From the cell containing the given text, extract its center point as (x, y) coordinate. 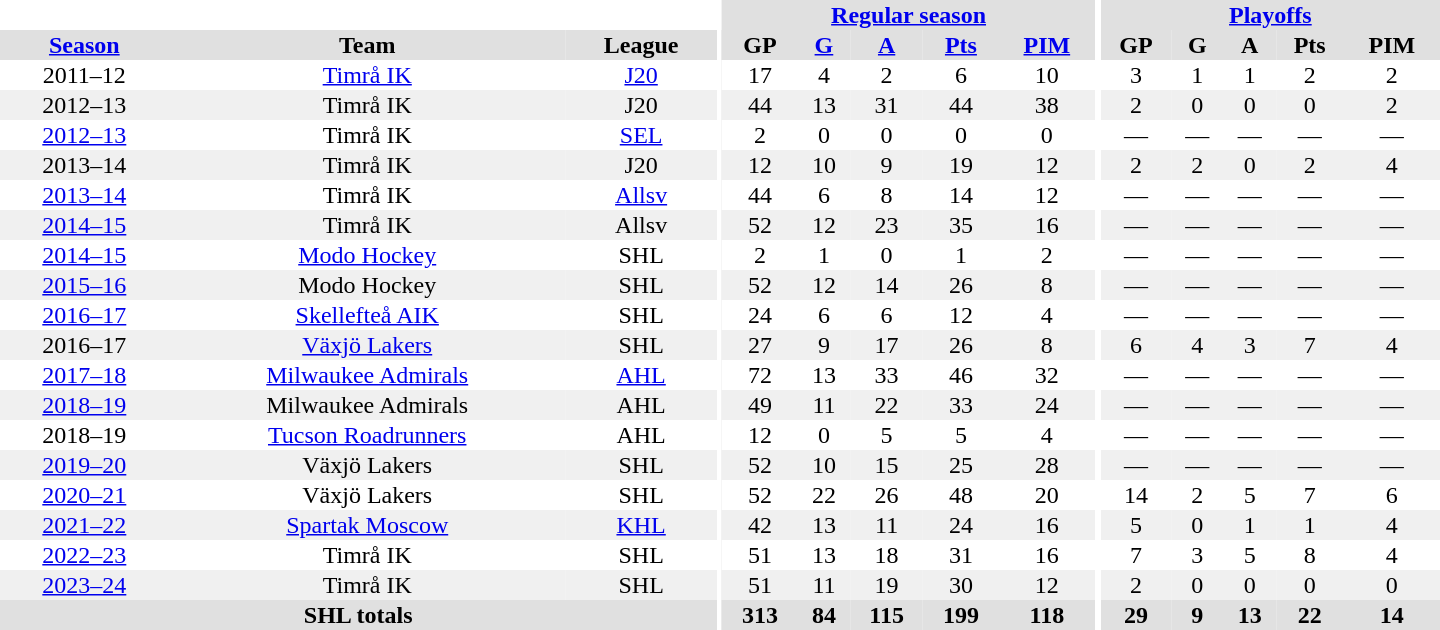
Skellefteå AIK (368, 315)
Season (84, 45)
League (642, 45)
Spartak Moscow (368, 525)
2022–23 (84, 555)
72 (760, 375)
SHL totals (358, 615)
35 (961, 225)
SEL (642, 135)
23 (886, 225)
KHL (642, 525)
313 (760, 615)
15 (886, 465)
Playoffs (1270, 15)
25 (961, 465)
29 (1136, 615)
84 (824, 615)
Team (368, 45)
115 (886, 615)
46 (961, 375)
2015–16 (84, 285)
49 (760, 405)
118 (1047, 615)
2017–18 (84, 375)
27 (760, 345)
Tucson Roadrunners (368, 435)
199 (961, 615)
2019–20 (84, 465)
32 (1047, 375)
18 (886, 555)
2021–22 (84, 525)
2023–24 (84, 585)
2011–12 (84, 75)
20 (1047, 495)
38 (1047, 105)
48 (961, 495)
42 (760, 525)
28 (1047, 465)
Regular season (908, 15)
2020–21 (84, 495)
30 (961, 585)
